Find where the given text appears and provide that cell's center as [X, Y] coordinate. 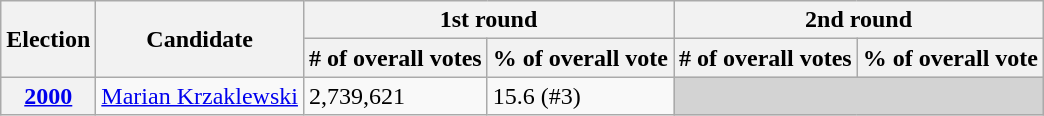
15.6 (#3) [580, 96]
Marian Krzaklewski [200, 96]
Candidate [200, 39]
2000 [48, 96]
2nd round [859, 20]
2,739,621 [395, 96]
1st round [488, 20]
Election [48, 39]
